Extract the [x, y] coordinate from the center of the cell holding the provided text.  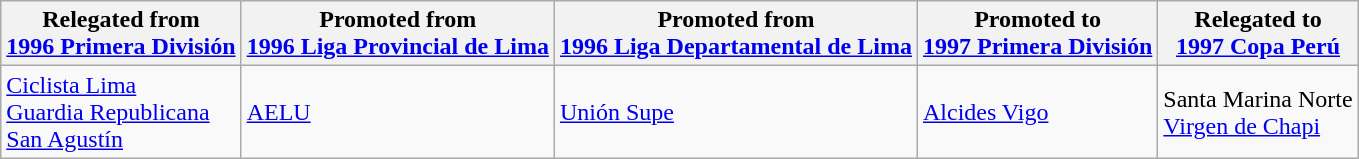
Relegated from1996 Primera División [121, 34]
Alcides Vigo [1037, 112]
AELU [398, 112]
Relegated to1997 Copa Perú [1258, 34]
Promoted to1997 Primera División [1037, 34]
Santa Marina Norte Virgen de Chapi [1258, 112]
Unión Supe [736, 112]
Promoted from1996 Liga Provincial de Lima [398, 34]
Ciclista Lima Guardia Republicana San Agustín [121, 112]
Promoted from1996 Liga Departamental de Lima [736, 34]
